Capture the cell that displays the provided text and extract its [X, Y] central coordinate. 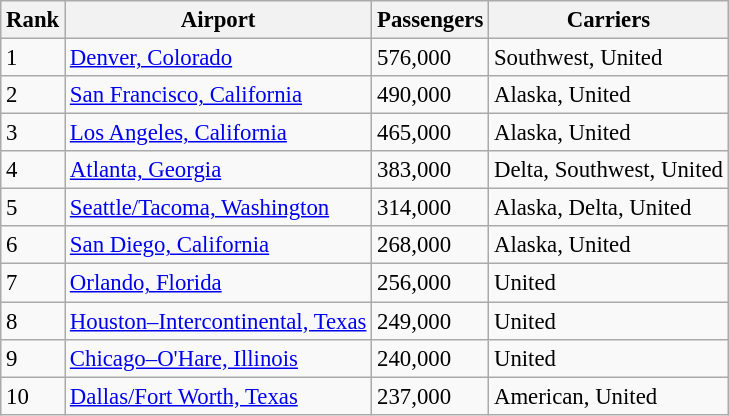
Chicago–O'Hare, Illinois [218, 358]
314,000 [430, 208]
1 [33, 58]
240,000 [430, 358]
Orlando, Florida [218, 283]
Southwest, United [609, 58]
4 [33, 170]
8 [33, 321]
Houston–Intercontinental, Texas [218, 321]
10 [33, 396]
465,000 [430, 133]
383,000 [430, 170]
576,000 [430, 58]
Alaska, Delta, United [609, 208]
Seattle/Tacoma, Washington [218, 208]
7 [33, 283]
3 [33, 133]
268,000 [430, 245]
Rank [33, 20]
2 [33, 95]
San Francisco, California [218, 95]
Passengers [430, 20]
Dallas/Fort Worth, Texas [218, 396]
256,000 [430, 283]
Denver, Colorado [218, 58]
Delta, Southwest, United [609, 170]
Airport [218, 20]
237,000 [430, 396]
Carriers [609, 20]
San Diego, California [218, 245]
Los Angeles, California [218, 133]
9 [33, 358]
490,000 [430, 95]
6 [33, 245]
American, United [609, 396]
5 [33, 208]
249,000 [430, 321]
Atlanta, Georgia [218, 170]
